From the cell containing the given text, extract its center point as [x, y] coordinate. 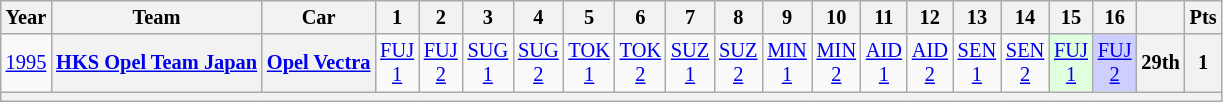
15 [1071, 17]
TOK2 [640, 63]
16 [1115, 17]
SUG1 [488, 63]
Team [156, 17]
MIN2 [836, 63]
SUZ1 [690, 63]
HKS Opel Team Japan [156, 63]
13 [977, 17]
1995 [26, 63]
5 [590, 17]
SEN1 [977, 63]
2 [441, 17]
8 [738, 17]
9 [786, 17]
Car [318, 17]
AID2 [930, 63]
11 [884, 17]
7 [690, 17]
Opel Vectra [318, 63]
14 [1025, 17]
SUZ2 [738, 63]
MIN1 [786, 63]
6 [640, 17]
SUG2 [538, 63]
AID1 [884, 63]
Year [26, 17]
4 [538, 17]
12 [930, 17]
10 [836, 17]
29th [1160, 63]
SEN2 [1025, 63]
TOK1 [590, 63]
Pts [1204, 17]
3 [488, 17]
